Locate the cell with the specified text and output its (x, y) center coordinate. 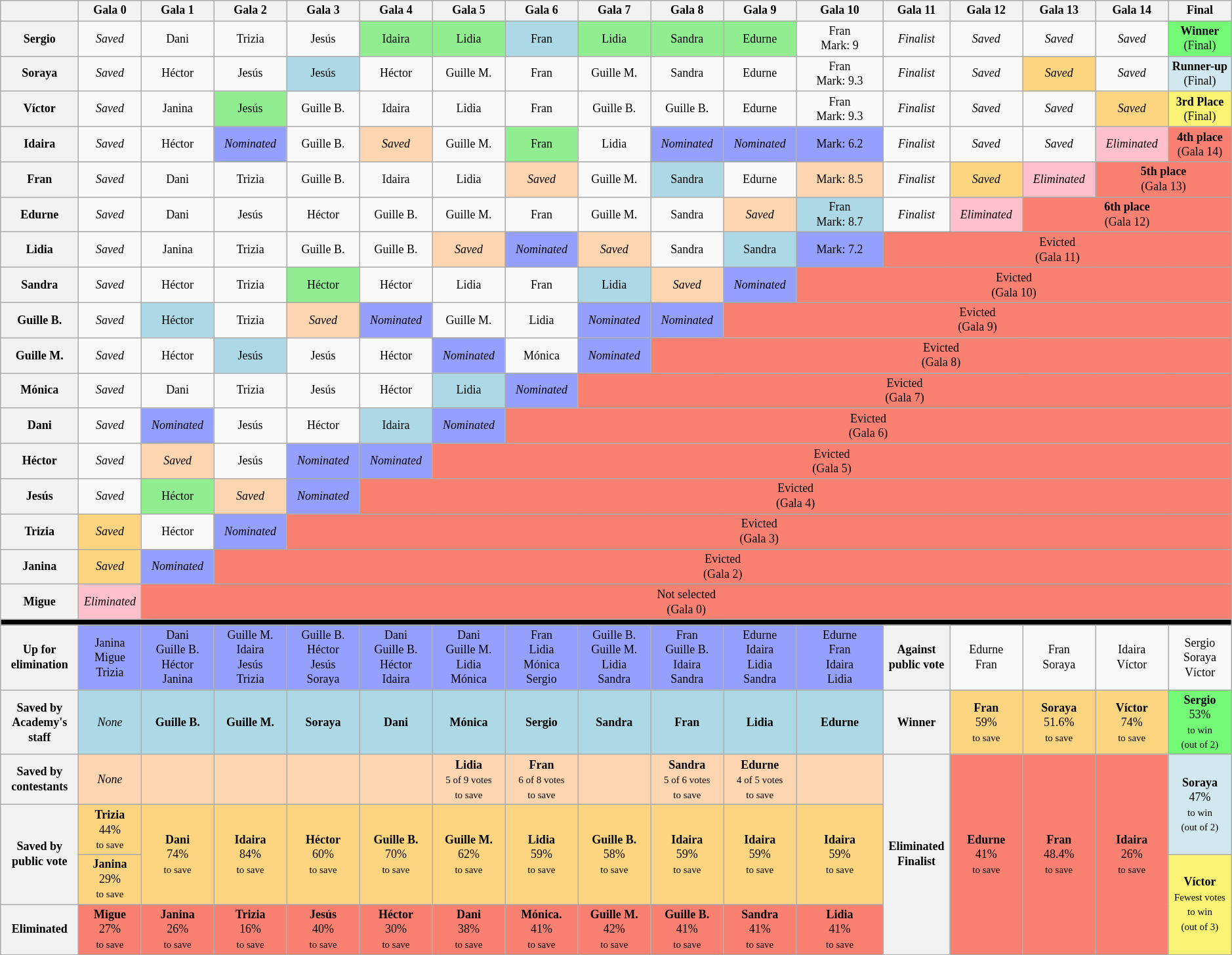
Idaira84%to save (251, 855)
Migue (39, 602)
Mark: 8.5 (840, 180)
DaniGuille M.LidiaMónica (468, 657)
Gala 2 (251, 10)
Gala 14 (1132, 10)
Gala 4 (396, 10)
Dani74%to save (177, 855)
Gala 8 (688, 10)
Winner(Final) (1201, 39)
Fran6 of 8 votesto save (542, 779)
Runner-up(Final) (1201, 74)
Fran48.4%to save (1059, 854)
Idaira26%to save (1132, 854)
IdairaVíctor (1132, 657)
Guille M.IdairaJesúsTrizia (251, 657)
Víctor74%to save (1132, 723)
FranGuille B.IdairaSandra (688, 657)
FranMark: 8.7 (840, 214)
Evicted(Gala 7) (905, 391)
Evicted(Gala 8) (941, 356)
Gala 12 (987, 10)
Dani38%to save (468, 929)
Gala 0 (110, 10)
4th place(Gala 14) (1201, 144)
Sergio53%to win(out of 2) (1201, 723)
Guille B.70%to save (396, 855)
Jesús40%to save (323, 929)
Up forelimination (39, 657)
Sandra5 of 6 votesto save (688, 779)
Héctor60%to save (323, 855)
Fran59%to save (987, 723)
DaniGuille B.HéctorJanina (177, 657)
Edurne41%to save (987, 854)
Lidia5 of 9 votesto save (468, 779)
Guille M.62%to save (468, 855)
Againstpublic vote (916, 657)
Mark: 7.2 (840, 250)
FranMark: 9 (840, 39)
Gala 10 (840, 10)
Gala 3 (323, 10)
Evicted(Gala 11) (1057, 250)
Evicted(Gala 3) (759, 531)
Migue27%to save (110, 929)
Guille B.41%to save (688, 929)
VíctorFewest votesto win(out of 3) (1201, 904)
EliminatedFinalist (916, 854)
Héctor30%to save (396, 929)
Evicted(Gala 4) (795, 497)
Janina26%to save (177, 929)
Saved byAcademy's staff (39, 723)
Evicted(Gala 2) (723, 567)
Saved bycontestants (39, 779)
3rd Place(Final) (1201, 109)
Mónica.41%to save (542, 929)
Lidia41%to save (840, 929)
Víctor (39, 109)
Guille B.Guille M.LidiaSandra (614, 657)
Lidia59%to save (542, 855)
Gala 1 (177, 10)
SergioSorayaVíctor (1201, 657)
Winner (916, 723)
EdurneIdairaLidiaSandra (760, 657)
Evicted(Gala 5) (832, 461)
Guille B.58%to save (614, 855)
Gala 6 (542, 10)
EdurneFran (987, 657)
Trizia44%to save (110, 830)
Edurne4 of 5 votesto save (760, 779)
Gala 13 (1059, 10)
FranSoraya (1059, 657)
Janina29%to save (110, 880)
Guille M.42%to save (614, 929)
6th place(Gala 12) (1127, 214)
Evicted(Gala 9) (977, 320)
5th place(Gala 13) (1164, 180)
JaninaMigueTrizia (110, 657)
Gala 5 (468, 10)
Saved bypublic vote (39, 855)
Guille B.HéctorJesúsSoraya (323, 657)
Sandra41%to save (760, 929)
Mark: 6.2 (840, 144)
Final (1201, 10)
Evicted(Gala 10) (1014, 285)
Trizia16%to save (251, 929)
EdurneFranIdairaLidia (840, 657)
Gala 7 (614, 10)
Evicted(Gala 6) (869, 426)
Soraya51.6%to save (1059, 723)
Gala 9 (760, 10)
Gala 11 (916, 10)
Soraya47%to win(out of 2) (1201, 804)
DaniGuille B.HéctorIdaira (396, 657)
FranLidiaMónicaSergio (542, 657)
Not selected(Gala 0) (686, 602)
